Capture the cell that displays the provided text and extract its [X, Y] central coordinate. 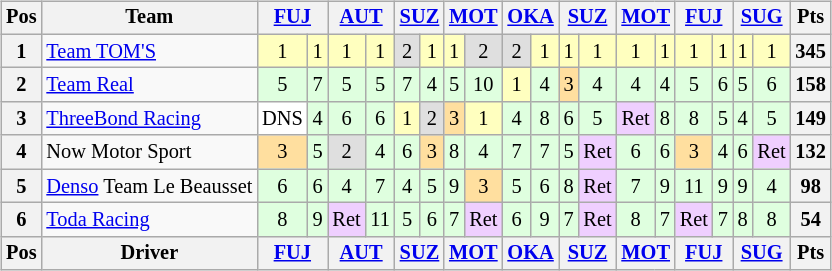
Team TOM'S [149, 51]
132 [811, 152]
149 [811, 119]
98 [811, 186]
DNS [282, 119]
Toda Racing [149, 220]
10 [483, 85]
Driver [149, 253]
345 [811, 51]
Denso Team Le Beausset [149, 186]
Now Motor Sport [149, 152]
Team Real [149, 85]
Team [149, 18]
158 [811, 85]
ThreeBond Racing [149, 119]
54 [811, 220]
